Detect which cell encompasses the target text, then output its (x, y) center coordinate. 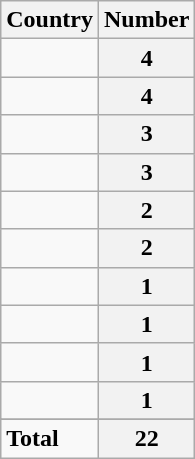
Country (50, 20)
Number (146, 20)
22 (146, 438)
Total (50, 438)
